Return the (x, y) coordinate for the center point of the cell that contains the specified text.  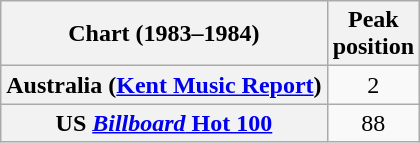
2 (373, 85)
88 (373, 123)
Chart (1983–1984) (164, 34)
US Billboard Hot 100 (164, 123)
Australia (Kent Music Report) (164, 85)
Peakposition (373, 34)
